Identify which cell holds the provided text, then report its (x, y) central coordinate. 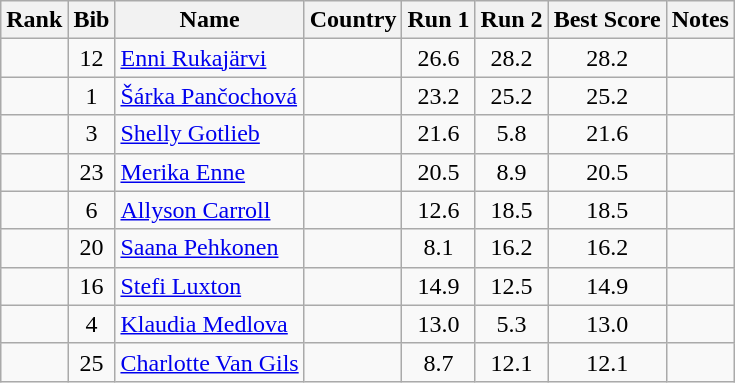
Bib (92, 20)
23.2 (438, 96)
12 (92, 58)
Šárka Pančochová (210, 96)
Rank (34, 20)
Run 1 (438, 20)
8.9 (512, 172)
16 (92, 286)
Charlotte Van Gils (210, 362)
4 (92, 324)
Merika Enne (210, 172)
Saana Pehkonen (210, 248)
8.7 (438, 362)
12.5 (512, 286)
1 (92, 96)
20 (92, 248)
Klaudia Medlova (210, 324)
Notes (700, 20)
Best Score (607, 20)
8.1 (438, 248)
Shelly Gotlieb (210, 134)
Stefi Luxton (210, 286)
Enni Rukajärvi (210, 58)
5.8 (512, 134)
3 (92, 134)
26.6 (438, 58)
Allyson Carroll (210, 210)
12.6 (438, 210)
Name (210, 20)
23 (92, 172)
5.3 (512, 324)
6 (92, 210)
Run 2 (512, 20)
25 (92, 362)
Country (353, 20)
